Search for the cell housing the specified text and yield its [x, y] center coordinate. 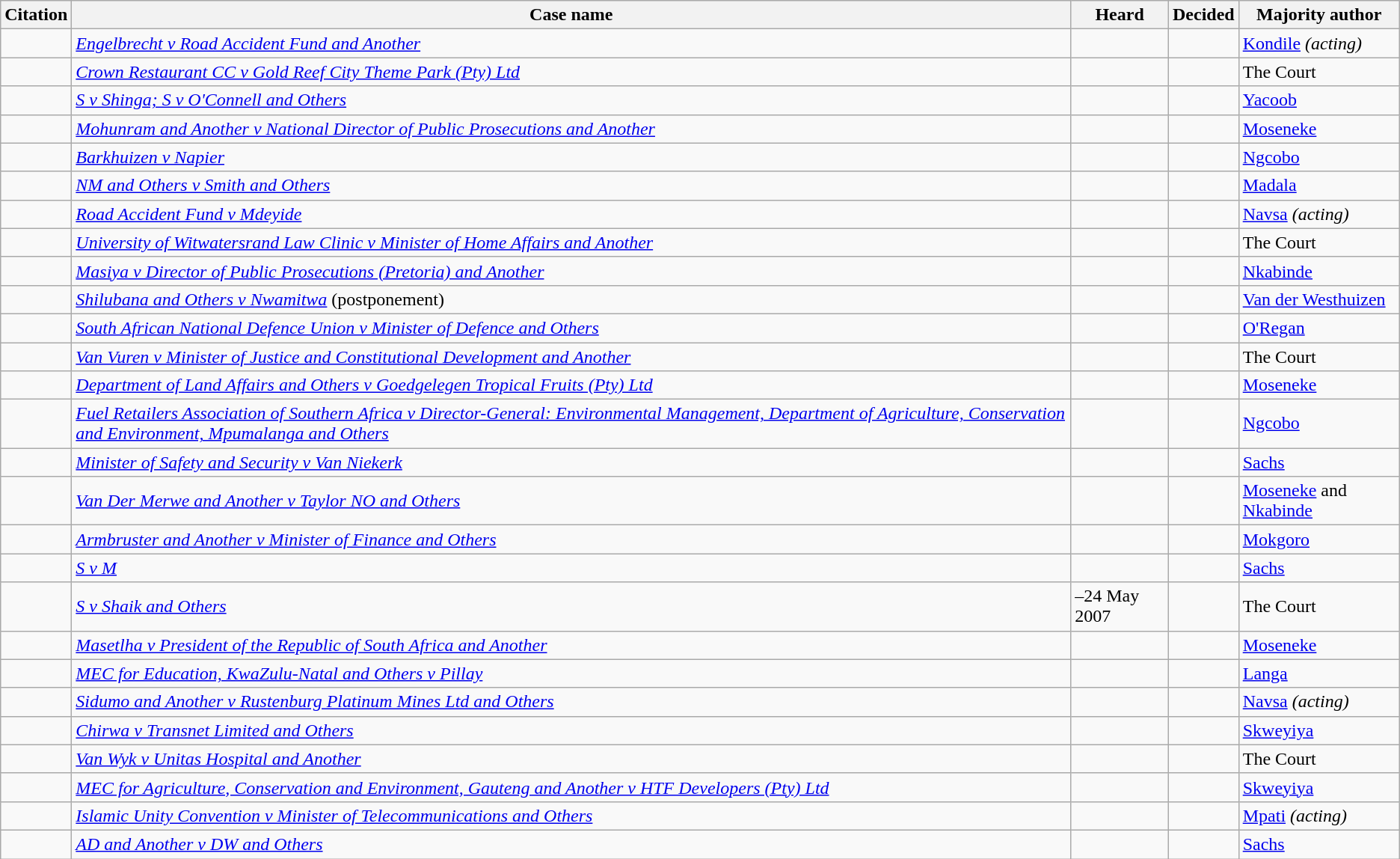
Chirwa v Transnet Limited and Others [571, 730]
Mokgoro [1319, 539]
Masiya v Director of Public Prosecutions (Pretoria) and Another [571, 271]
Madala [1319, 186]
Heard [1120, 15]
Van Wyk v Unitas Hospital and Another [571, 759]
Road Accident Fund v Mdeyide [571, 214]
University of Witwatersrand Law Clinic v Minister of Home Affairs and Another [571, 242]
Barkhuizen v Napier [571, 157]
Engelbrecht v Road Accident Fund and Another [571, 43]
South African National Defence Union v Minister of Defence and Others [571, 328]
Van Der Merwe and Another v Taylor NO and Others [571, 501]
Sidumo and Another v Rustenburg Platinum Mines Ltd and Others [571, 702]
MEC for Education, KwaZulu-Natal and Others v Pillay [571, 673]
MEC for Agriculture, Conservation and Environment, Gauteng and Another v HTF Developers (Pty) Ltd [571, 787]
Van der Westhuizen [1319, 299]
Mpati (acting) [1319, 816]
–24 May 2007 [1120, 606]
Van Vuren v Minister of Justice and Constitutional Development and Another [571, 357]
Islamic Unity Convention v Minister of Telecommunications and Others [571, 816]
AD and Another v DW and Others [571, 844]
Majority author [1319, 15]
Kondile (acting) [1319, 43]
Decided [1203, 15]
Langa [1319, 673]
S v Shinga; S v O'Connell and Others [571, 100]
Minister of Safety and Security v Van Niekerk [571, 462]
Crown Restaurant CC v Gold Reef City Theme Park (Pty) Ltd [571, 72]
O'Regan [1319, 328]
Citation [36, 15]
Armbruster and Another v Minister of Finance and Others [571, 539]
NM and Others v Smith and Others [571, 186]
Shilubana and Others v Nwamitwa (postponement) [571, 299]
Department of Land Affairs and Others v Goedgelegen Tropical Fruits (Pty) Ltd [571, 385]
S v M [571, 568]
Case name [571, 15]
Moseneke and Nkabinde [1319, 501]
Yacoob [1319, 100]
Masetlha v President of the Republic of South Africa and Another [571, 645]
Nkabinde [1319, 271]
Mohunram and Another v National Director of Public Prosecutions and Another [571, 129]
S v Shaik and Others [571, 606]
